From the cell containing the given text, extract its center point as [X, Y] coordinate. 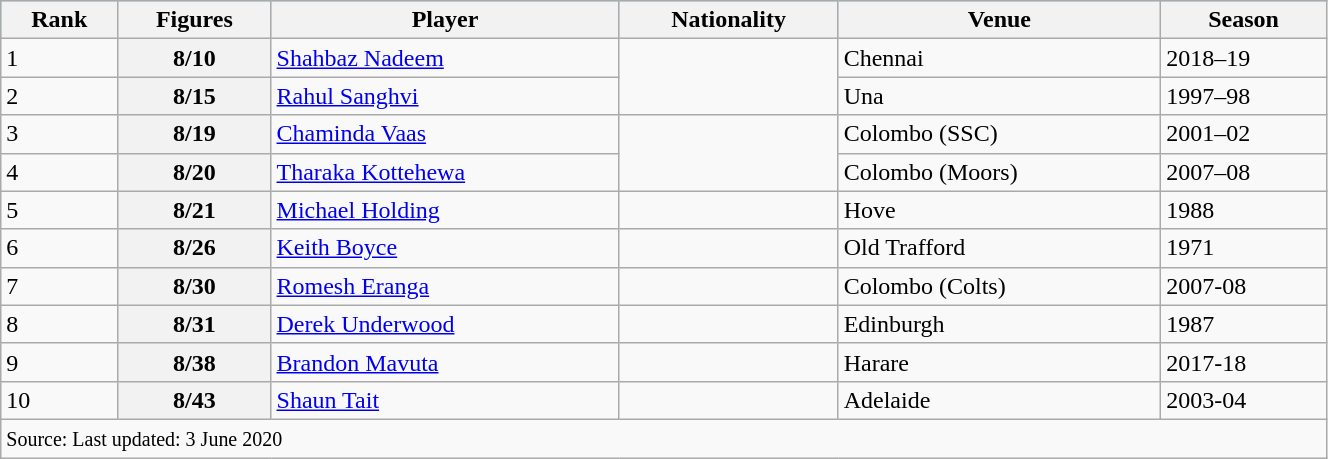
5 [60, 210]
8/26 [194, 248]
9 [60, 362]
8/30 [194, 286]
Old Trafford [1000, 248]
Keith Boyce [445, 248]
8/31 [194, 324]
Edinburgh [1000, 324]
Nationality [728, 20]
2007-08 [1244, 286]
1971 [1244, 248]
7 [60, 286]
1988 [1244, 210]
Una [1000, 96]
Shahbaz Nadeem [445, 58]
Shaun Tait [445, 400]
1997–98 [1244, 96]
Colombo (Moors) [1000, 172]
Adelaide [1000, 400]
Season [1244, 20]
Venue [1000, 20]
8/10 [194, 58]
Chaminda Vaas [445, 134]
Chennai [1000, 58]
Player [445, 20]
2018–19 [1244, 58]
8/19 [194, 134]
Derek Underwood [445, 324]
2 [60, 96]
8/43 [194, 400]
8 [60, 324]
Figures [194, 20]
10 [60, 400]
2007–08 [1244, 172]
Tharaka Kottehewa [445, 172]
Romesh Eranga [445, 286]
8/21 [194, 210]
1987 [1244, 324]
1 [60, 58]
Hove [1000, 210]
Harare [1000, 362]
6 [60, 248]
8/38 [194, 362]
2017-18 [1244, 362]
2001–02 [1244, 134]
8/15 [194, 96]
4 [60, 172]
Source: Last updated: 3 June 2020 [664, 438]
Colombo (SSC) [1000, 134]
Michael Holding [445, 210]
Colombo (Colts) [1000, 286]
Rahul Sanghvi [445, 96]
Rank [60, 20]
3 [60, 134]
8/20 [194, 172]
Brandon Mavuta [445, 362]
2003-04 [1244, 400]
